Return the [x, y] coordinate for the center point of the cell that contains the specified text.  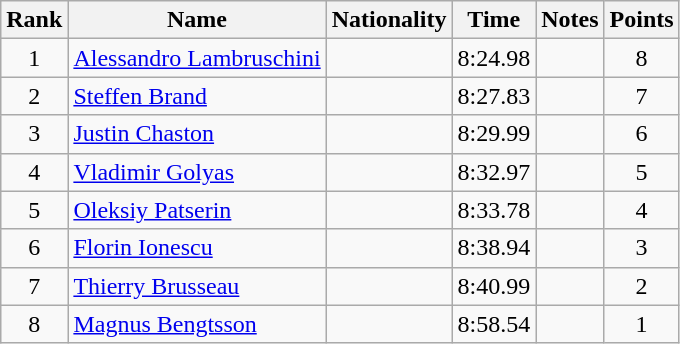
Points [642, 20]
Name [197, 20]
8:32.97 [494, 172]
Magnus Bengtsson [197, 324]
Nationality [389, 20]
Notes [570, 20]
Steffen Brand [197, 96]
8:29.99 [494, 134]
Time [494, 20]
8:33.78 [494, 210]
8:27.83 [494, 96]
Alessandro Lambruschini [197, 58]
8:58.54 [494, 324]
8:24.98 [494, 58]
Justin Chaston [197, 134]
8:40.99 [494, 286]
Thierry Brusseau [197, 286]
Oleksiy Patserin [197, 210]
Vladimir Golyas [197, 172]
Florin Ionescu [197, 248]
8:38.94 [494, 248]
Rank [34, 20]
